Find where the given text appears and provide that cell's center as [x, y] coordinate. 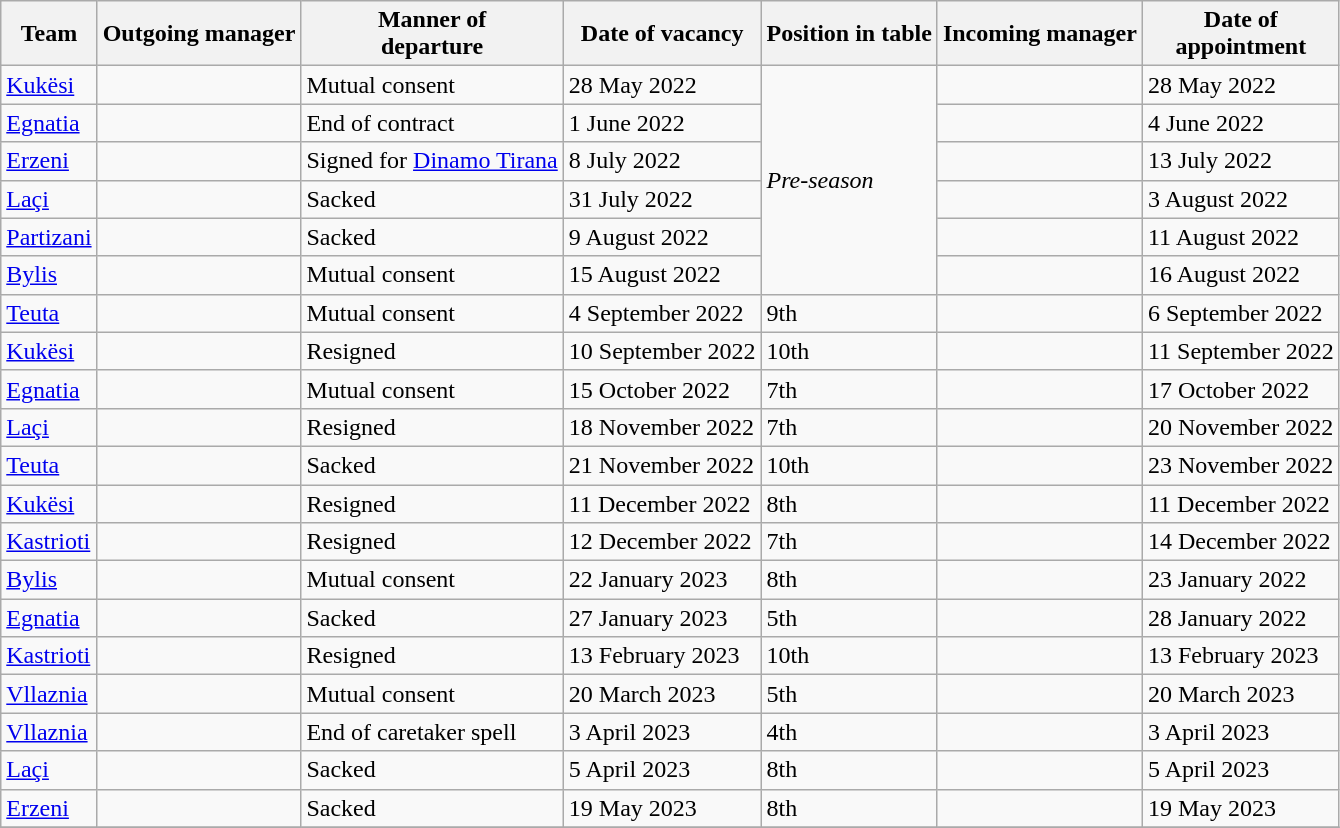
Incoming manager [1040, 34]
15 October 2022 [662, 389]
Signed for Dinamo Tirana [432, 161]
9 August 2022 [662, 237]
1 June 2022 [662, 123]
Position in table [849, 34]
16 August 2022 [1240, 275]
20 November 2022 [1240, 427]
Date of vacancy [662, 34]
3 August 2022 [1240, 199]
12 December 2022 [662, 542]
31 July 2022 [662, 199]
13 July 2022 [1240, 161]
8 July 2022 [662, 161]
End of contract [432, 123]
Team [49, 34]
17 October 2022 [1240, 389]
9th [849, 313]
23 November 2022 [1240, 465]
10 September 2022 [662, 351]
4 June 2022 [1240, 123]
6 September 2022 [1240, 313]
22 January 2023 [662, 580]
28 January 2022 [1240, 618]
Pre-season [849, 180]
21 November 2022 [662, 465]
27 January 2023 [662, 618]
15 August 2022 [662, 275]
18 November 2022 [662, 427]
11 September 2022 [1240, 351]
Date ofappointment [1240, 34]
11 August 2022 [1240, 237]
Partizani [49, 237]
23 January 2022 [1240, 580]
4 September 2022 [662, 313]
14 December 2022 [1240, 542]
4th [849, 732]
Manner ofdeparture [432, 34]
Outgoing manager [199, 34]
End of caretaker spell [432, 732]
